Return the [x, y] coordinate for the center point of the cell that contains the specified text.  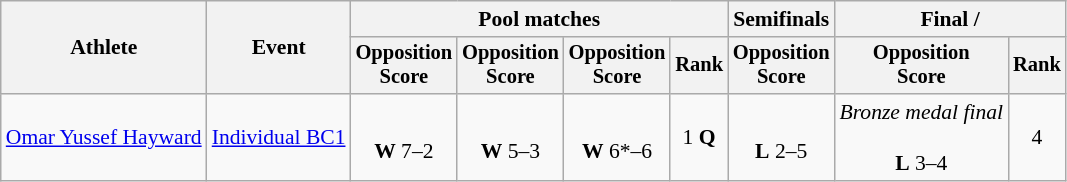
Athlete [104, 48]
Semifinals [782, 19]
L 2–5 [782, 138]
W 7–2 [404, 138]
4 [1037, 138]
W 6*–6 [618, 138]
Event [279, 48]
1 Q [699, 138]
W 5–3 [510, 138]
Individual BC1 [279, 138]
Bronze medal finalL 3–4 [921, 138]
Pool matches [540, 19]
Final / [950, 19]
Omar Yussef Hayward [104, 138]
